Extract the [x, y] coordinate from the center of the cell holding the provided text.  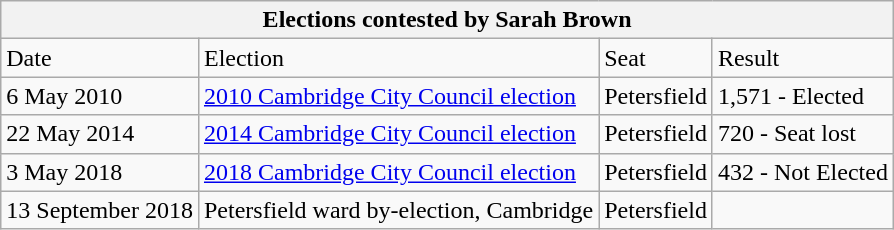
432 - Not Elected [802, 172]
2014 Cambridge City Council election [398, 134]
Petersfield ward by-election, Cambridge [398, 210]
1,571 - Elected [802, 96]
Date [100, 58]
Result [802, 58]
2018 Cambridge City Council election [398, 172]
Seat [656, 58]
720 - Seat lost [802, 134]
3 May 2018 [100, 172]
Elections contested by Sarah Brown [448, 20]
13 September 2018 [100, 210]
2010 Cambridge City Council election [398, 96]
Election [398, 58]
6 May 2010 [100, 96]
22 May 2014 [100, 134]
